For the text-containing cell, return its midpoint in [x, y] coordinate format. 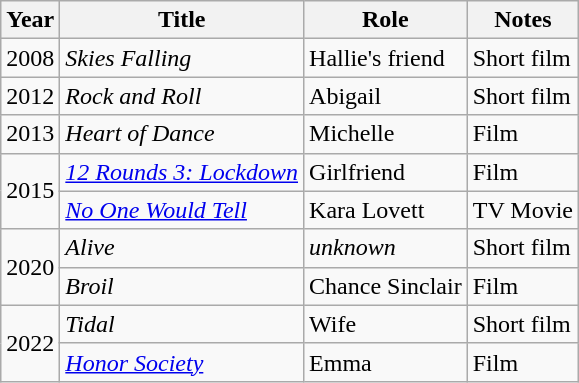
Tidal [182, 324]
Broil [182, 286]
Role [386, 20]
Hallie's friend [386, 58]
Skies Falling [182, 58]
Rock and Roll [182, 96]
Wife [386, 324]
Year [30, 20]
Honor Society [182, 362]
Notes [522, 20]
Alive [182, 248]
2020 [30, 267]
2022 [30, 343]
unknown [386, 248]
2013 [30, 134]
TV Movie [522, 210]
No One Would Tell [182, 210]
Heart of Dance [182, 134]
Girlfriend [386, 172]
12 Rounds 3: Lockdown [182, 172]
Michelle [386, 134]
Abigail [386, 96]
2015 [30, 191]
Kara Lovett [386, 210]
2008 [30, 58]
Title [182, 20]
Chance Sinclair [386, 286]
2012 [30, 96]
Emma [386, 362]
